Extract the (X, Y) coordinate from the center of the cell holding the provided text.  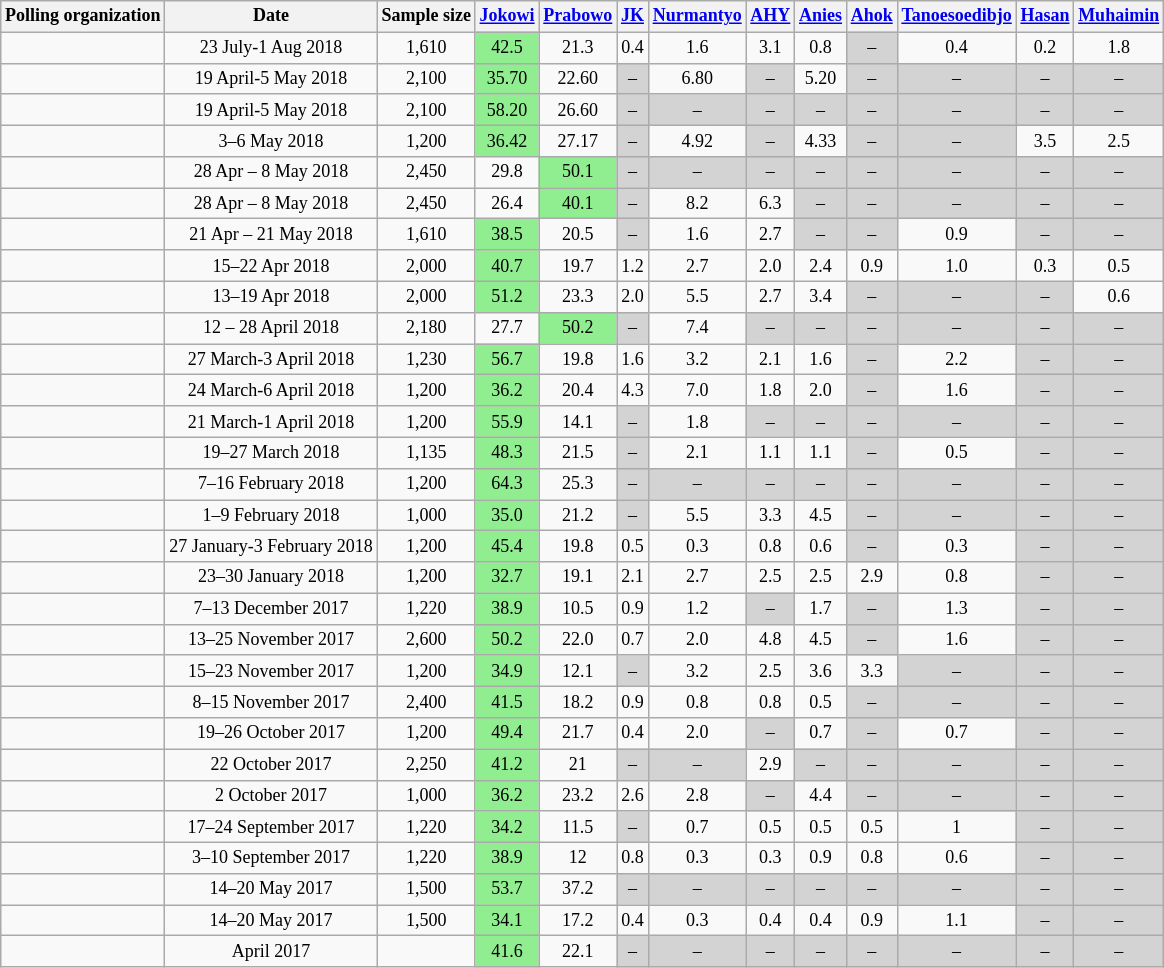
24 March-6 April 2018 (271, 390)
34.9 (507, 670)
49.4 (507, 734)
45.4 (507, 546)
3.5 (1045, 140)
Hasan (1045, 16)
Prabowo (578, 16)
23–30 January 2018 (271, 578)
22.1 (578, 952)
41.6 (507, 952)
6.80 (697, 78)
35.70 (507, 78)
2.4 (821, 266)
64.3 (507, 484)
3.4 (821, 296)
1.3 (956, 608)
Date (271, 16)
32.7 (507, 578)
4.33 (821, 140)
5.20 (821, 78)
2.6 (633, 796)
21.2 (578, 516)
3.1 (770, 48)
Sample size (426, 16)
18.2 (578, 702)
10.5 (578, 608)
22.0 (578, 640)
21 March-1 April 2018 (271, 422)
25.3 (578, 484)
15–23 November 2017 (271, 670)
2,180 (426, 328)
51.2 (507, 296)
34.1 (507, 920)
Polling organization (83, 16)
12 – 28 April 2018 (271, 328)
1–9 February 2018 (271, 516)
27.7 (507, 328)
13–19 Apr 2018 (271, 296)
3–10 September 2017 (271, 858)
4.4 (821, 796)
7–16 February 2018 (271, 484)
23.3 (578, 296)
21 (578, 764)
27.17 (578, 140)
7.4 (697, 328)
19.7 (578, 266)
19–27 March 2018 (271, 452)
JK (633, 16)
8.2 (697, 204)
1 (956, 826)
7.0 (697, 390)
42.5 (507, 48)
35.0 (507, 516)
2.8 (697, 796)
8–15 November 2017 (271, 702)
2.2 (956, 360)
12.1 (578, 670)
23 July-1 Aug 2018 (271, 48)
40.1 (578, 204)
1,135 (426, 452)
11.5 (578, 826)
34.2 (507, 826)
2 October 2017 (271, 796)
14.1 (578, 422)
41.2 (507, 764)
20.4 (578, 390)
12 (578, 858)
23.2 (578, 796)
55.9 (507, 422)
1.0 (956, 266)
53.7 (507, 890)
26.4 (507, 204)
20.5 (578, 234)
2,400 (426, 702)
6.3 (770, 204)
Ahok (872, 16)
7–13 December 2017 (271, 608)
AHY (770, 16)
1,230 (426, 360)
22.60 (578, 78)
29.8 (507, 172)
17–24 September 2017 (271, 826)
17.2 (578, 920)
50.1 (578, 172)
April 2017 (271, 952)
0.2 (1045, 48)
3–6 May 2018 (271, 140)
4.92 (697, 140)
13–25 November 2017 (271, 640)
27 January-3 February 2018 (271, 546)
56.7 (507, 360)
21.5 (578, 452)
21.3 (578, 48)
4.8 (770, 640)
22 October 2017 (271, 764)
2,600 (426, 640)
Anies (821, 16)
38.5 (507, 234)
41.5 (507, 702)
27 March-3 April 2018 (271, 360)
1.7 (821, 608)
58.20 (507, 110)
Jokowi (507, 16)
Nurmantyo (697, 16)
36.42 (507, 140)
37.2 (578, 890)
Tanoesoedibjo (956, 16)
48.3 (507, 452)
Muhaimin (1119, 16)
19.1 (578, 578)
3.6 (821, 670)
26.60 (578, 110)
21.7 (578, 734)
19–26 October 2017 (271, 734)
15–22 Apr 2018 (271, 266)
40.7 (507, 266)
4.3 (633, 390)
2,250 (426, 764)
21 Apr – 21 May 2018 (271, 234)
